Find where the given text appears and provide that cell's center as (x, y) coordinate. 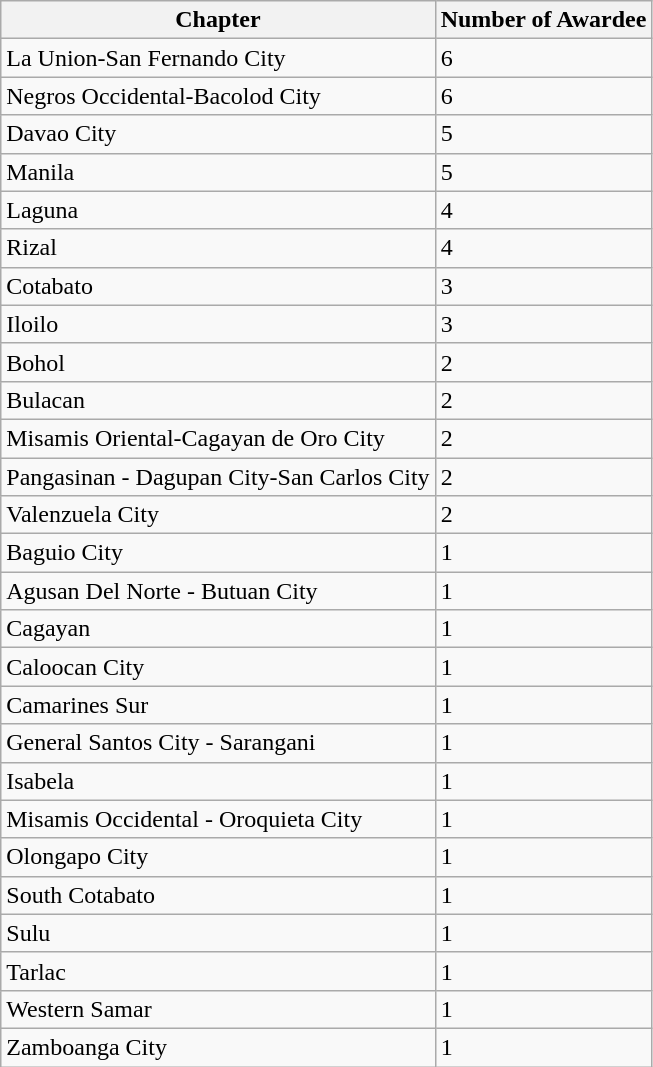
Zamboanga City (218, 1047)
Rizal (218, 248)
Tarlac (218, 971)
Bohol (218, 362)
Caloocan City (218, 667)
Davao City (218, 134)
Manila (218, 172)
Negros Occidental-Bacolod City (218, 96)
Camarines Sur (218, 705)
Chapter (218, 20)
Sulu (218, 933)
Cagayan (218, 629)
Misamis Oriental-Cagayan de Oro City (218, 438)
Agusan Del Norte - Butuan City (218, 591)
Iloilo (218, 324)
Olongapo City (218, 857)
Pangasinan - Dagupan City-San Carlos City (218, 477)
Bulacan (218, 400)
Valenzuela City (218, 515)
General Santos City - Sarangani (218, 743)
Laguna (218, 210)
Isabela (218, 781)
Cotabato (218, 286)
Western Samar (218, 1009)
South Cotabato (218, 895)
Baguio City (218, 553)
Number of Awardee (544, 20)
La Union-San Fernando City (218, 58)
Misamis Occidental - Oroquieta City (218, 819)
